From the cell containing the given text, extract its center point as (X, Y) coordinate. 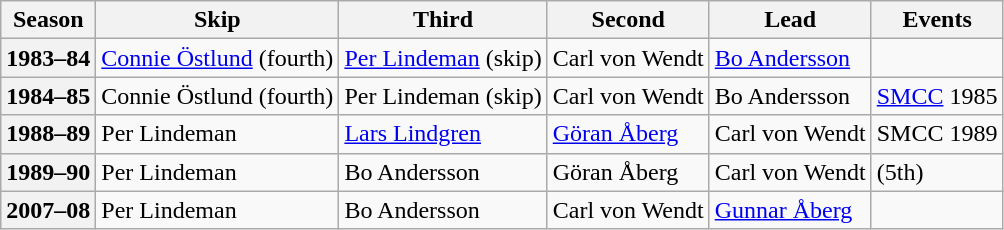
Gunnar Åberg (790, 210)
Third (443, 20)
Second (628, 20)
1984–85 (48, 96)
SMCC 1985 (937, 96)
1983–84 (48, 58)
Lars Lindgren (443, 134)
1989–90 (48, 172)
(5th) (937, 172)
2007–08 (48, 210)
SMCC 1989 (937, 134)
1988–89 (48, 134)
Skip (218, 20)
Season (48, 20)
Lead (790, 20)
Events (937, 20)
